Return (x, y) of the center of cell containing provided text 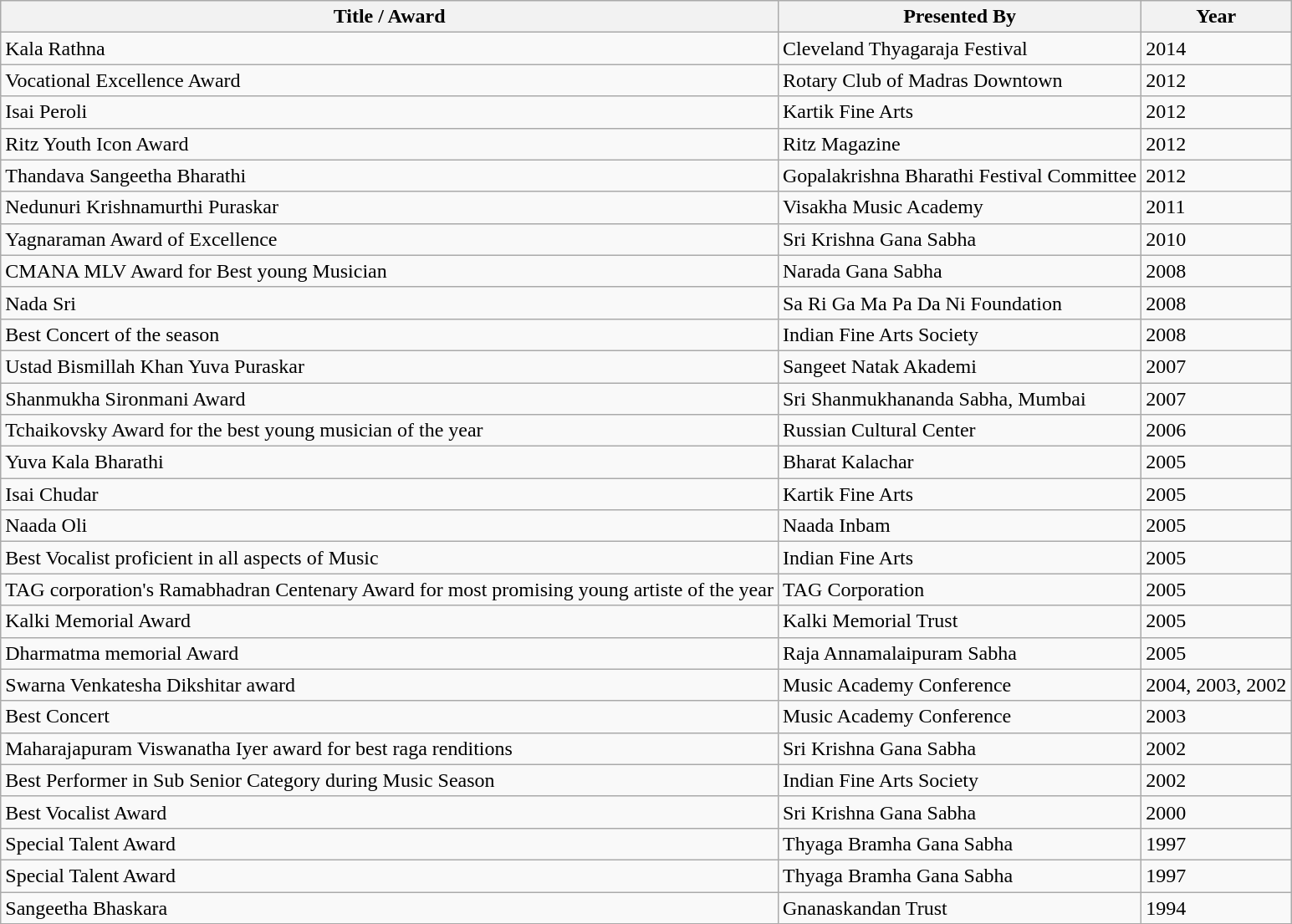
Year (1216, 17)
Kala Rathna (390, 48)
2000 (1216, 812)
Yagnaraman Award of Excellence (390, 239)
2006 (1216, 431)
Best Vocalist Award (390, 812)
Visakha Music Academy (959, 207)
Maharajapuram Viswanatha Iyer award for best raga renditions (390, 748)
Indian Fine Arts (959, 558)
Isai Peroli (390, 112)
Best Performer in Sub Senior Category during Music Season (390, 780)
Sangeetha Bhaskara (390, 907)
Shanmukha Sironmani Award (390, 399)
CMANA MLV Award for Best young Musician (390, 271)
Naada Oli (390, 526)
Raja Annamalaipuram Sabha (959, 653)
Title / Award (390, 17)
Presented By (959, 17)
Bharat Kalachar (959, 462)
Yuva Kala Bharathi (390, 462)
Ustad Bismillah Khan Yuva Puraskar (390, 366)
Swarna Venkatesha Dikshitar award (390, 685)
Gnanaskandan Trust (959, 907)
1994 (1216, 907)
Tchaikovsky Award for the best young musician of the year (390, 431)
2004, 2003, 2002 (1216, 685)
Isai Chudar (390, 494)
Sa Ri Ga Ma Pa Da Ni Foundation (959, 303)
Vocational Excellence Award (390, 80)
Kalki Memorial Award (390, 621)
Russian Cultural Center (959, 431)
Kalki Memorial Trust (959, 621)
Dharmatma memorial Award (390, 653)
Cleveland Thyagaraja Festival (959, 48)
Ritz Magazine (959, 144)
Sangeet Natak Akademi (959, 366)
TAG corporation's Ramabhadran Centenary Award for most promising young artiste of the year (390, 590)
2011 (1216, 207)
Sri Shanmukhananda Sabha, Mumbai (959, 399)
Thandava Sangeetha Bharathi (390, 176)
Best Concert (390, 717)
Best Vocalist proficient in all aspects of Music (390, 558)
Nada Sri (390, 303)
Narada Gana Sabha (959, 271)
Ritz Youth Icon Award (390, 144)
2014 (1216, 48)
Nedunuri Krishnamurthi Puraskar (390, 207)
Best Concert of the season (390, 334)
Naada Inbam (959, 526)
Gopalakrishna Bharathi Festival Committee (959, 176)
TAG Corporation (959, 590)
2010 (1216, 239)
2003 (1216, 717)
Rotary Club of Madras Downtown (959, 80)
